From the cell containing the given text, extract its center point as [x, y] coordinate. 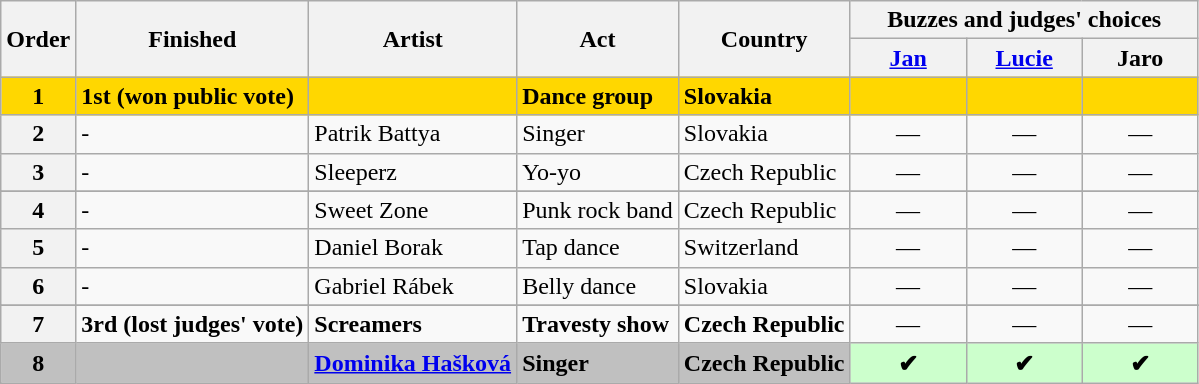
1st (won public vote) [192, 96]
8 [38, 363]
Sleeperz [413, 172]
3rd (lost judges' vote) [192, 324]
Finished [192, 39]
4 [38, 210]
Lucie [1024, 58]
Jan [908, 58]
Yo-yo [598, 172]
1 [38, 96]
Screamers [413, 324]
Artist [413, 39]
Country [764, 39]
2 [38, 134]
Punk rock band [598, 210]
Gabriel Rábek [413, 286]
Dance group [598, 96]
Dominika Hašková [413, 363]
3 [38, 172]
Patrik Battya [413, 134]
Tap dance [598, 248]
Travesty show [598, 324]
Daniel Borak [413, 248]
Belly dance [598, 286]
Act [598, 39]
6 [38, 286]
Jaro [1140, 58]
5 [38, 248]
7 [38, 324]
Order [38, 39]
Buzzes and judges' choices [1024, 20]
Sweet Zone [413, 210]
Switzerland [764, 248]
